Find where the given text appears and provide that cell's center as [X, Y] coordinate. 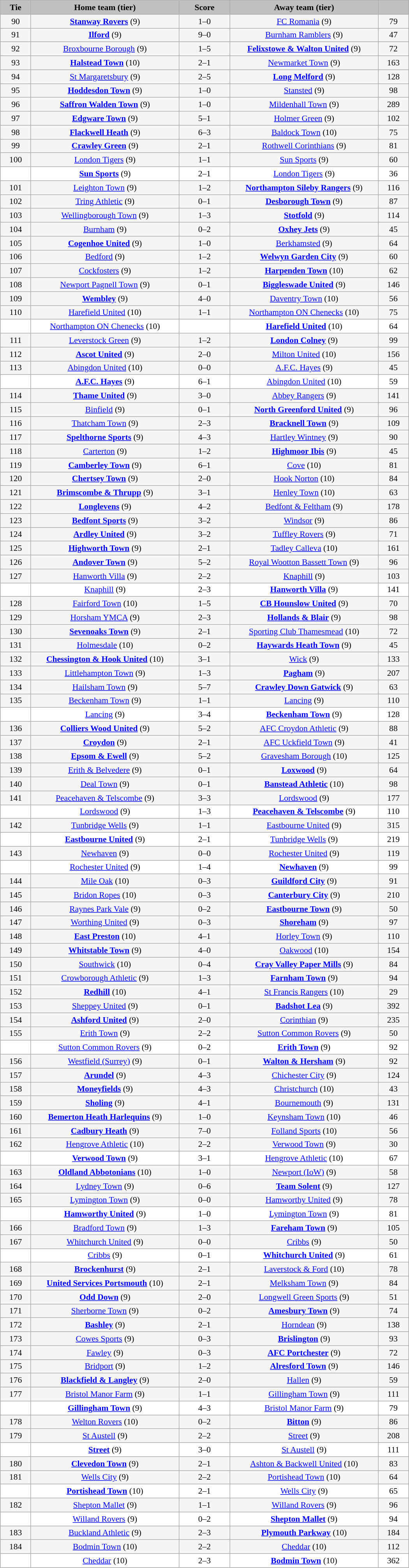
2–5 [204, 77]
151 [16, 978]
29 [393, 992]
183 [16, 1533]
AFC Uckfield Town (9) [304, 742]
Away team (tier) [304, 7]
Hartley Wintney (9) [304, 438]
Redhill (10) [105, 992]
Fareham Town (9) [304, 1228]
Henley Town (10) [304, 493]
36 [393, 174]
6–3 [204, 132]
165 [16, 1200]
Crawley Green (9) [105, 146]
Oldland Abbotonians (10) [105, 1172]
87 [393, 202]
Lydney Town (9) [105, 1186]
Blackfield & Langley (9) [105, 1380]
Chichester City (9) [304, 1075]
CB Hounslow United (9) [304, 604]
3–4 [204, 715]
Newport Pagnell Town (9) [105, 285]
160 [16, 1117]
Thame United (9) [105, 396]
182 [16, 1505]
149 [16, 951]
180 [16, 1464]
Wembley (9) [105, 299]
147 [16, 923]
7–0 [204, 1131]
Corinthian (9) [304, 1020]
1–4 [204, 867]
136 [16, 729]
135 [16, 701]
Horley Town (9) [304, 937]
315 [393, 826]
Fawley (9) [105, 1353]
Edgware Town (9) [105, 118]
Royal Wootton Bassett Town (9) [304, 562]
Burnham (9) [105, 229]
171 [16, 1311]
Thatcham Town (9) [105, 424]
132 [16, 659]
North Greenford United (9) [304, 410]
Rothwell Corinthians (9) [304, 146]
Colliers Wood United (9) [105, 729]
289 [393, 105]
Eastbourne Town (9) [304, 909]
Longwell Green Sports (9) [304, 1297]
Longlevens (9) [105, 507]
Wellingborough Town (9) [105, 216]
Binfield (9) [105, 410]
108 [16, 285]
Wick (9) [304, 659]
AFC Portchester (9) [304, 1353]
130 [16, 631]
Tuffley Rovers (9) [304, 534]
Bracknell Town (9) [304, 424]
129 [16, 618]
134 [16, 687]
Brockenhurst (9) [105, 1269]
Oakwood (10) [304, 951]
Horndean (9) [304, 1325]
Bridport (9) [105, 1366]
Camberley Town (9) [105, 465]
Canterbury City (9) [304, 895]
179 [16, 1436]
Plymouth Parkway (10) [304, 1533]
0–4 [204, 964]
65 [393, 1491]
107 [16, 271]
Windsor (9) [304, 520]
362 [393, 1561]
Epsom & Ewell (9) [105, 756]
5–1 [204, 118]
118 [16, 451]
AFC Croydon Athletic (9) [304, 729]
Welton Rovers (10) [105, 1422]
158 [16, 1089]
88 [393, 729]
Banstead Athletic (10) [304, 784]
Laverstock & Ford (10) [304, 1269]
Bedfont Sports (9) [105, 520]
175 [16, 1366]
Score [204, 7]
Southwick (10) [105, 964]
Broxbourne Borough (9) [105, 49]
Stanway Rovers (9) [105, 21]
126 [16, 562]
Holmesdale (10) [105, 645]
Brimscombe & Thrupp (9) [105, 493]
Felixstowe & Walton United (9) [304, 49]
74 [393, 1311]
Whitstable Town (9) [105, 951]
Desborough Town (9) [304, 202]
101 [16, 188]
170 [16, 1297]
Badshot Lea (9) [304, 1006]
123 [16, 520]
0–6 [204, 1186]
140 [16, 784]
43 [393, 1089]
95 [16, 91]
153 [16, 1006]
Ascot United (9) [105, 354]
Walton & Hersham (9) [304, 1062]
Haywards Heath Town (9) [304, 645]
Abbey Rangers (9) [304, 396]
167 [16, 1242]
Worthing United (9) [105, 923]
Clevedon Town (9) [105, 1464]
Bournemouth (9) [304, 1103]
51 [393, 1297]
Melksham Town (9) [304, 1283]
83 [393, 1464]
113 [16, 368]
144 [16, 881]
Bemerton Heath Harlequins (9) [105, 1117]
Sevenoaks Town (9) [105, 631]
172 [16, 1325]
Farnham Town (9) [304, 978]
Stansted (9) [304, 91]
210 [393, 895]
137 [16, 742]
71 [393, 534]
Fairford Town (10) [105, 604]
St Margaretsbury (9) [105, 77]
Cadbury Heath (9) [105, 1131]
Halstead Town (10) [105, 63]
Hollands & Blair (9) [304, 618]
235 [393, 1020]
162 [16, 1144]
Cowes Sports (9) [105, 1339]
173 [16, 1339]
Sheppey United (9) [105, 1006]
Arundel (9) [105, 1075]
FC Romania (9) [304, 21]
145 [16, 895]
Bedfont & Feltham (9) [304, 507]
Shoreham (9) [304, 923]
East Preston (10) [105, 937]
46 [393, 1117]
Newport (IoW) (9) [304, 1172]
Team Solent (9) [304, 1186]
Erith & Belvedere (9) [105, 770]
104 [16, 229]
Raynes Park Vale (9) [105, 909]
Oxhey Jets (9) [304, 229]
Northampton Sileby Rangers (9) [304, 188]
Christchurch (10) [304, 1089]
70 [393, 604]
St Francis Rangers (10) [304, 992]
Pagham (9) [304, 673]
67 [393, 1158]
Keynsham Town (10) [304, 1117]
Burnham Ramblers (9) [304, 35]
Bedford (9) [105, 257]
Guildford City (9) [304, 881]
Saffron Walden Town (9) [105, 105]
142 [16, 826]
Mile Oak (10) [105, 881]
Highmoor Ibis (9) [304, 451]
Tadley Calleva (10) [304, 548]
3–3 [204, 798]
Folland Sports (10) [304, 1131]
Baldock Town (10) [304, 132]
Moneyfields (9) [105, 1089]
152 [16, 992]
5–7 [204, 687]
148 [16, 937]
169 [16, 1283]
Bitton (9) [304, 1422]
Chertsey Town (9) [105, 479]
Ashford United (9) [105, 1020]
168 [16, 1269]
61 [393, 1255]
Home team (tier) [105, 7]
Daventry Town (10) [304, 299]
Holmer Green (9) [304, 118]
Hoddesdon Town (9) [105, 91]
159 [16, 1103]
Spelthorne Sports (9) [105, 438]
143 [16, 853]
Croydon (9) [105, 742]
47 [393, 35]
Long Melford (9) [304, 77]
166 [16, 1228]
392 [393, 1006]
Littlehampton Town (9) [105, 673]
120 [16, 479]
Chessington & Hook United (10) [105, 659]
United Services Portsmouth (10) [105, 1283]
Cray Valley Paper Mills (9) [304, 964]
115 [16, 410]
121 [16, 493]
Crowborough Athletic (9) [105, 978]
Highworth Town (9) [105, 548]
Cockfosters (9) [105, 271]
Harpenden Town (10) [304, 271]
Flackwell Heath (9) [105, 132]
155 [16, 1034]
Welwyn Garden City (9) [304, 257]
Biggleswade United (9) [304, 285]
62 [393, 271]
Hailsham Town (9) [105, 687]
174 [16, 1353]
117 [16, 438]
Mildenhall Town (9) [304, 105]
Ardley United (9) [105, 534]
Sholing (9) [105, 1103]
Crawley Down Gatwick (9) [304, 687]
Leighton Town (9) [105, 188]
Horsham YMCA (9) [105, 618]
Odd Down (9) [105, 1297]
Hallen (9) [304, 1380]
Westfield (Surrey) (9) [105, 1062]
122 [16, 507]
Deal Town (9) [105, 784]
Loxwood (9) [304, 770]
London Colney (9) [304, 340]
Cogenhoe United (9) [105, 243]
139 [16, 770]
4–2 [204, 507]
Carterton (9) [105, 451]
176 [16, 1380]
150 [16, 964]
58 [393, 1172]
Alresford Town (9) [304, 1366]
100 [16, 160]
30 [393, 1144]
Ilford (9) [105, 35]
Buckland Athletic (9) [105, 1533]
41 [393, 742]
Cove (10) [304, 465]
Gravesham Borough (10) [304, 756]
Newmarket Town (9) [304, 63]
Tring Athletic (9) [105, 202]
Hook Norton (10) [304, 479]
219 [393, 840]
208 [393, 1436]
Andover Town (9) [105, 562]
Leverstock Green (9) [105, 340]
Stotfold (9) [304, 216]
Berkhamsted (9) [304, 243]
207 [393, 673]
Bradford Town (9) [105, 1228]
9–0 [204, 35]
164 [16, 1186]
157 [16, 1075]
Amesbury Town (9) [304, 1311]
Brislington (9) [304, 1339]
Milton United (10) [304, 354]
Ashton & Backwell United (10) [304, 1464]
181 [16, 1477]
Sporting Club Thamesmead (10) [304, 631]
Bashley (9) [105, 1325]
Tie [16, 7]
106 [16, 257]
Sherborne Town (9) [105, 1311]
Bridon Ropes (10) [105, 895]
